Search for the cell housing the specified text and yield its [X, Y] center coordinate. 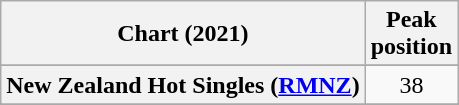
Chart (2021) [183, 34]
38 [411, 85]
New Zealand Hot Singles (RMNZ) [183, 85]
Peakposition [411, 34]
